Scan for the cell matching the given text and deliver its (X, Y) coordinate at center. 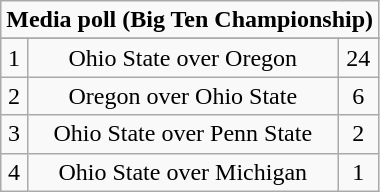
24 (358, 58)
Media poll (Big Ten Championship) (190, 20)
4 (14, 172)
Ohio State over Penn State (182, 134)
Oregon over Ohio State (182, 96)
3 (14, 134)
6 (358, 96)
Ohio State over Oregon (182, 58)
Ohio State over Michigan (182, 172)
